Return the (x, y) coordinate for the center point of the cell that contains the specified text.  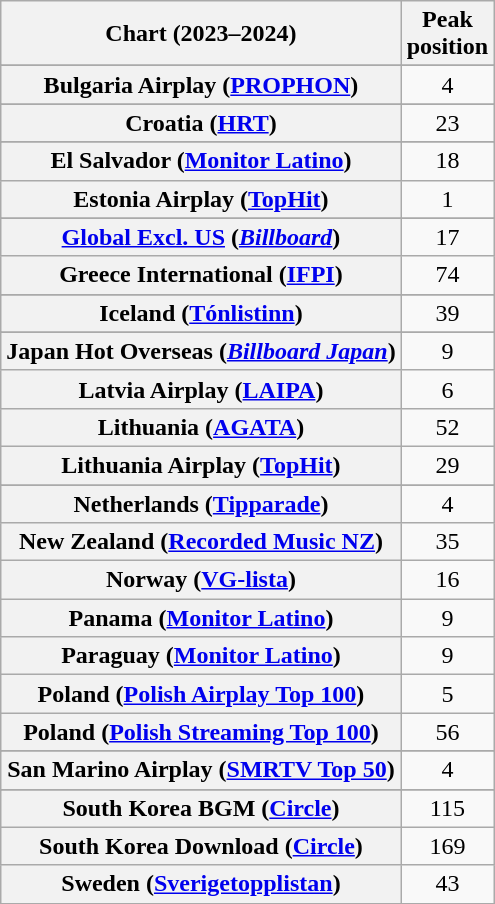
74 (447, 275)
52 (447, 427)
29 (447, 465)
Greece International (IFPI) (201, 275)
5 (447, 694)
56 (447, 732)
Netherlands (Tipparade) (201, 503)
Global Excl. US (Billboard) (201, 237)
Lithuania (AGATA) (201, 427)
16 (447, 580)
Sweden (Sverigetopplistan) (201, 884)
Iceland (Tónlistinn) (201, 313)
43 (447, 884)
23 (447, 123)
Estonia Airplay (TopHit) (201, 199)
Peakposition (447, 34)
1 (447, 199)
South Korea BGM (Circle) (201, 808)
17 (447, 237)
Poland (Polish Airplay Top 100) (201, 694)
Panama (Monitor Latino) (201, 618)
18 (447, 161)
New Zealand (Recorded Music NZ) (201, 542)
115 (447, 808)
Norway (VG-lista) (201, 580)
Bulgaria Airplay (PROPHON) (201, 85)
El Salvador (Monitor Latino) (201, 161)
Lithuania Airplay (TopHit) (201, 465)
San Marino Airplay (SMRTV Top 50) (201, 770)
Paraguay (Monitor Latino) (201, 656)
Latvia Airplay (LAIPA) (201, 389)
35 (447, 542)
Chart (2023–2024) (201, 34)
Japan Hot Overseas (Billboard Japan) (201, 351)
39 (447, 313)
South Korea Download (Circle) (201, 846)
6 (447, 389)
Poland (Polish Streaming Top 100) (201, 732)
169 (447, 846)
Croatia (HRT) (201, 123)
